Scan for the cell matching the given text and deliver its (x, y) coordinate at center. 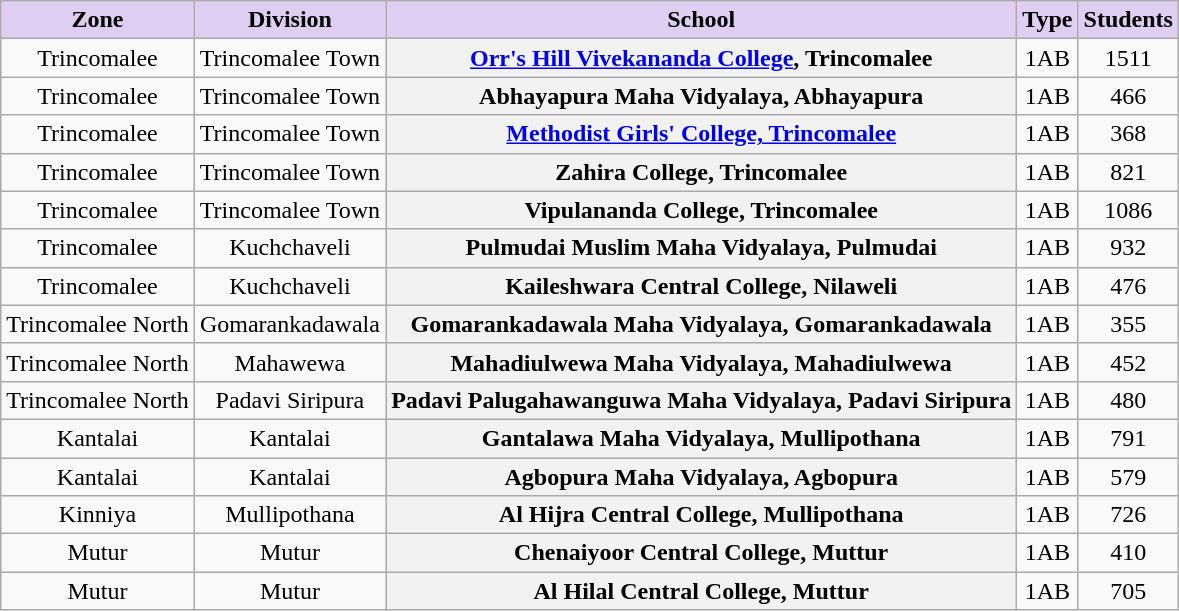
School (702, 20)
Methodist Girls' College, Trincomalee (702, 134)
Vipulananda College, Trincomalee (702, 210)
476 (1128, 286)
355 (1128, 324)
Agbopura Maha Vidyalaya, Agbopura (702, 477)
579 (1128, 477)
705 (1128, 591)
Al Hilal Central College, Muttur (702, 591)
Gantalawa Maha Vidyalaya, Mullipothana (702, 438)
821 (1128, 172)
Zone (98, 20)
Orr's Hill Vivekananda College, Trincomalee (702, 58)
480 (1128, 400)
Gomarankadawala Maha Vidyalaya, Gomarankadawala (702, 324)
Padavi Palugahawanguwa Maha Vidyalaya, Padavi Siripura (702, 400)
1511 (1128, 58)
Chenaiyoor Central College, Muttur (702, 553)
466 (1128, 96)
Division (290, 20)
Padavi Siripura (290, 400)
Mahawewa (290, 362)
Mullipothana (290, 515)
1086 (1128, 210)
Zahira College, Trincomalee (702, 172)
Mahadiulwewa Maha Vidyalaya, Mahadiulwewa (702, 362)
791 (1128, 438)
Type (1048, 20)
Abhayapura Maha Vidyalaya, Abhayapura (702, 96)
932 (1128, 248)
Gomarankadawala (290, 324)
726 (1128, 515)
Students (1128, 20)
452 (1128, 362)
Pulmudai Muslim Maha Vidyalaya, Pulmudai (702, 248)
410 (1128, 553)
Kaileshwara Central College, Nilaweli (702, 286)
Al Hijra Central College, Mullipothana (702, 515)
368 (1128, 134)
Kinniya (98, 515)
